Identify which cell holds the provided text, then report its (X, Y) central coordinate. 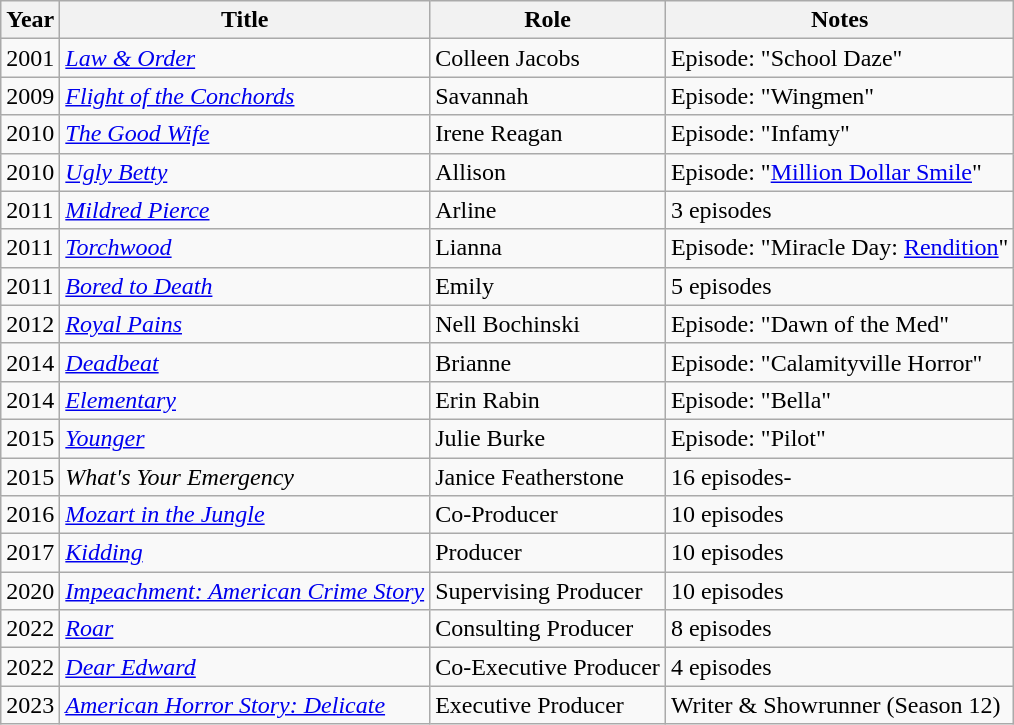
Flight of the Conchords (245, 96)
Episode: "Pilot" (840, 438)
2012 (30, 324)
Supervising Producer (548, 591)
2023 (30, 705)
Episode: "Million Dollar Smile" (840, 172)
Deadbeat (245, 362)
Irene Reagan (548, 134)
Notes (840, 20)
Erin Rabin (548, 400)
2016 (30, 515)
Consulting Producer (548, 629)
Royal Pains (245, 324)
4 episodes (840, 667)
Co-Executive Producer (548, 667)
Episode: "Miracle Day: Rendition" (840, 248)
Allison (548, 172)
3 episodes (840, 210)
Writer & Showrunner (Season 12) (840, 705)
Law & Order (245, 58)
Episode: "School Daze" (840, 58)
2020 (30, 591)
2001 (30, 58)
Bored to Death (245, 286)
Torchwood (245, 248)
Younger (245, 438)
Colleen Jacobs (548, 58)
2009 (30, 96)
Producer (548, 553)
8 episodes (840, 629)
Episode: "Infamy" (840, 134)
Co-Producer (548, 515)
Lianna (548, 248)
Janice Featherstone (548, 477)
Episode: "Calamityville Horror" (840, 362)
Episode: "Bella" (840, 400)
Emily (548, 286)
Episode: "Dawn of the Med" (840, 324)
Role (548, 20)
5 episodes (840, 286)
Nell Bochinski (548, 324)
Elementary (245, 400)
Mozart in the Jungle (245, 515)
Kidding (245, 553)
Roar (245, 629)
Mildred Pierce (245, 210)
What's Your Emergency (245, 477)
Episode: "Wingmen" (840, 96)
Savannah (548, 96)
Ugly Betty (245, 172)
Dear Edward (245, 667)
Title (245, 20)
American Horror Story: Delicate (245, 705)
Impeachment: American Crime Story (245, 591)
16 episodes- (840, 477)
Arline (548, 210)
Executive Producer (548, 705)
Year (30, 20)
The Good Wife (245, 134)
Brianne (548, 362)
2017 (30, 553)
Julie Burke (548, 438)
